Extract the [X, Y] coordinate from the center of the cell holding the provided text.  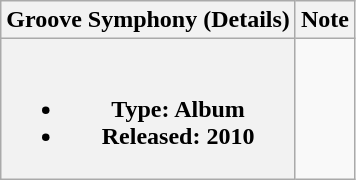
Note [324, 20]
Type: AlbumReleased: 2010 [148, 109]
Groove Symphony (Details) [148, 20]
